Capture the cell that displays the provided text and extract its [x, y] central coordinate. 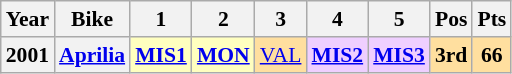
5 [399, 19]
MIS1 [161, 55]
4 [337, 19]
Aprilia [92, 55]
Pos [452, 19]
MIS2 [337, 55]
VAL [281, 55]
3 [281, 19]
2001 [28, 55]
3rd [452, 55]
Bike [92, 19]
Year [28, 19]
66 [492, 55]
2 [224, 19]
Pts [492, 19]
MIS3 [399, 55]
1 [161, 19]
MON [224, 55]
